For the text-containing cell, return its midpoint in (x, y) coordinate format. 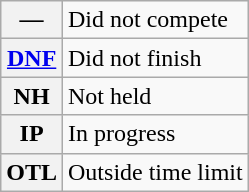
— (32, 20)
Not held (156, 96)
IP (32, 134)
Did not finish (156, 58)
Outside time limit (156, 172)
DNF (32, 58)
NH (32, 96)
In progress (156, 134)
OTL (32, 172)
Did not compete (156, 20)
